Identify which cell holds the provided text, then report its [x, y] central coordinate. 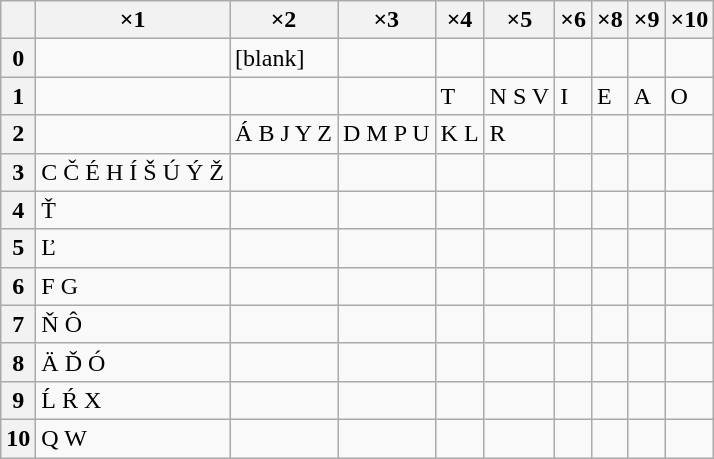
×10 [690, 20]
C Č É H Í Š Ú Ý Ž [133, 172]
×6 [574, 20]
×2 [284, 20]
A [646, 96]
×4 [460, 20]
×5 [520, 20]
×8 [610, 20]
8 [18, 362]
7 [18, 324]
1 [18, 96]
3 [18, 172]
6 [18, 286]
Ĺ Ŕ X [133, 400]
T [460, 96]
10 [18, 438]
×1 [133, 20]
5 [18, 248]
Ť [133, 210]
4 [18, 210]
2 [18, 134]
×3 [387, 20]
9 [18, 400]
N S V [520, 96]
F G [133, 286]
O [690, 96]
×9 [646, 20]
Q W [133, 438]
K L [460, 134]
D M P U [387, 134]
I [574, 96]
Ň Ô [133, 324]
Ä Ď Ó [133, 362]
0 [18, 58]
Ľ [133, 248]
Á B J Y Z [284, 134]
R [520, 134]
[blank] [284, 58]
E [610, 96]
